From the cell containing the given text, extract its center point as [X, Y] coordinate. 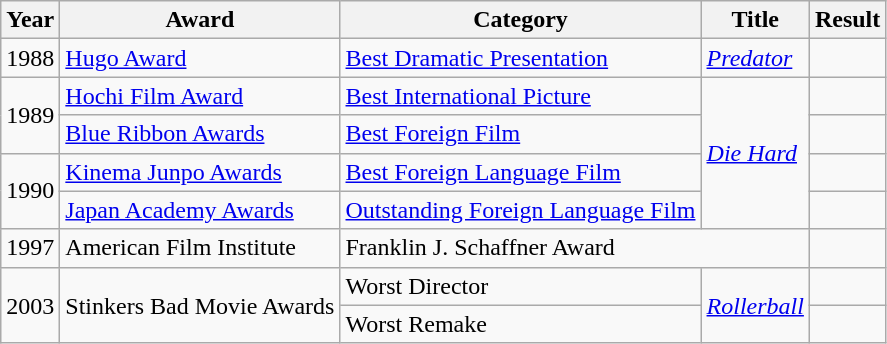
Stinkers Bad Movie Awards [200, 305]
Japan Academy Awards [200, 210]
2003 [30, 305]
Rollerball [755, 305]
1990 [30, 191]
Result [847, 20]
Year [30, 20]
Hugo Award [200, 58]
Blue Ribbon Awards [200, 134]
Predator [755, 58]
Outstanding Foreign Language Film [520, 210]
Award [200, 20]
Best International Picture [520, 96]
Hochi Film Award [200, 96]
Best Foreign Language Film [520, 172]
Kinema Junpo Awards [200, 172]
American Film Institute [200, 248]
1997 [30, 248]
Die Hard [755, 153]
Title [755, 20]
Best Dramatic Presentation [520, 58]
1988 [30, 58]
1989 [30, 115]
Best Foreign Film [520, 134]
Franklin J. Schaffner Award [574, 248]
Worst Remake [520, 324]
Worst Director [520, 286]
Category [520, 20]
